Capture the cell that displays the provided text and extract its [x, y] central coordinate. 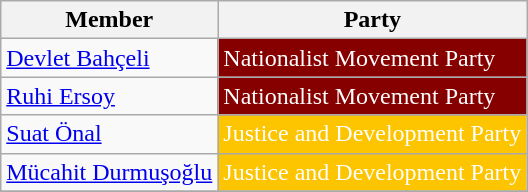
Suat Önal [110, 134]
Member [110, 20]
Ruhi Ersoy [110, 96]
Devlet Bahçeli [110, 58]
Party [372, 20]
Mücahit Durmuşoğlu [110, 172]
